Return [X, Y] of the center of cell containing provided text 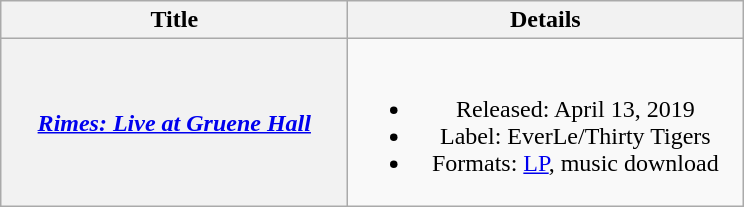
Title [174, 20]
Released: April 13, 2019Label: EverLe/Thirty TigersFormats: LP, music download [546, 122]
Details [546, 20]
Rimes: Live at Gruene Hall [174, 122]
